For the text-containing cell, return its midpoint in (X, Y) coordinate format. 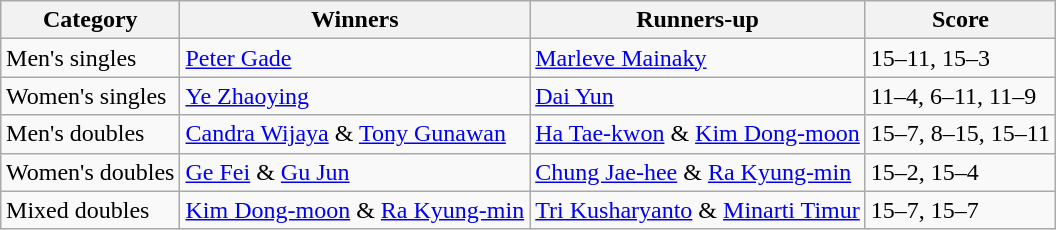
Dai Yun (698, 96)
11–4, 6–11, 11–9 (960, 96)
Men's singles (90, 58)
Tri Kusharyanto & Minarti Timur (698, 210)
Peter Gade (355, 58)
Winners (355, 20)
15–7, 15–7 (960, 210)
Ha Tae-kwon & Kim Dong-moon (698, 134)
Candra Wijaya & Tony Gunawan (355, 134)
Ge Fei & Gu Jun (355, 172)
15–11, 15–3 (960, 58)
Score (960, 20)
Chung Jae-hee & Ra Kyung-min (698, 172)
15–2, 15–4 (960, 172)
Men's doubles (90, 134)
Kim Dong-moon & Ra Kyung-min (355, 210)
Category (90, 20)
Women's doubles (90, 172)
Marleve Mainaky (698, 58)
Women's singles (90, 96)
Mixed doubles (90, 210)
15–7, 8–15, 15–11 (960, 134)
Ye Zhaoying (355, 96)
Runners-up (698, 20)
